From the cell containing the given text, extract its center point as (X, Y) coordinate. 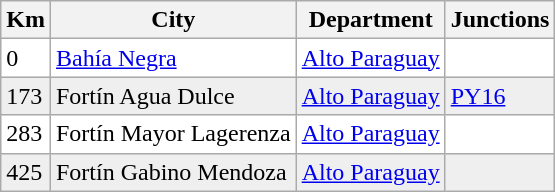
0 (26, 58)
Fortín Mayor Lagerenza (173, 134)
PY16 (500, 96)
City (173, 20)
Fortín Gabino Mendoza (173, 172)
Department (370, 20)
Junctions (500, 20)
Bahía Negra (173, 58)
425 (26, 172)
173 (26, 96)
283 (26, 134)
Fortín Agua Dulce (173, 96)
Km (26, 20)
